For the text-containing cell, return its midpoint in (X, Y) coordinate format. 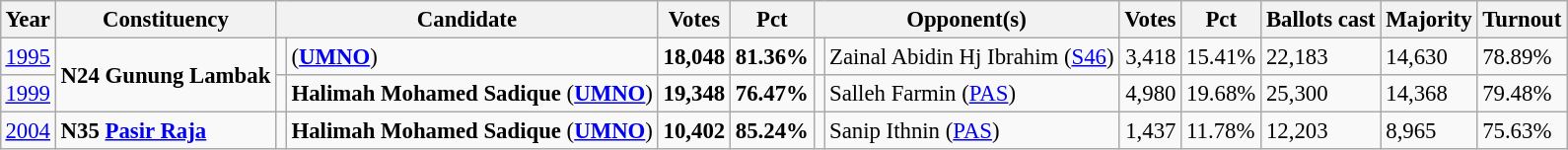
15.41% (1221, 56)
Zainal Abidin Hj Ibrahim (S46) (972, 56)
Opponent(s) (966, 20)
Candidate (467, 20)
Constituency (166, 20)
3,418 (1150, 56)
22,183 (1321, 56)
8,965 (1429, 131)
81.36% (771, 56)
2004 (28, 131)
14,368 (1429, 94)
Ballots cast (1321, 20)
Sanip Ithnin (PAS) (972, 131)
1995 (28, 56)
76.47% (771, 94)
78.89% (1523, 56)
25,300 (1321, 94)
N35 Pasir Raja (166, 131)
19,348 (694, 94)
Majority (1429, 20)
1999 (28, 94)
14,630 (1429, 56)
1,437 (1150, 131)
75.63% (1523, 131)
Turnout (1523, 20)
4,980 (1150, 94)
Year (28, 20)
10,402 (694, 131)
19.68% (1221, 94)
11.78% (1221, 131)
18,048 (694, 56)
N24 Gunung Lambak (166, 75)
Salleh Farmin (PAS) (972, 94)
(UMNO) (471, 56)
79.48% (1523, 94)
85.24% (771, 131)
12,203 (1321, 131)
